From the cell containing the given text, extract its center point as (x, y) coordinate. 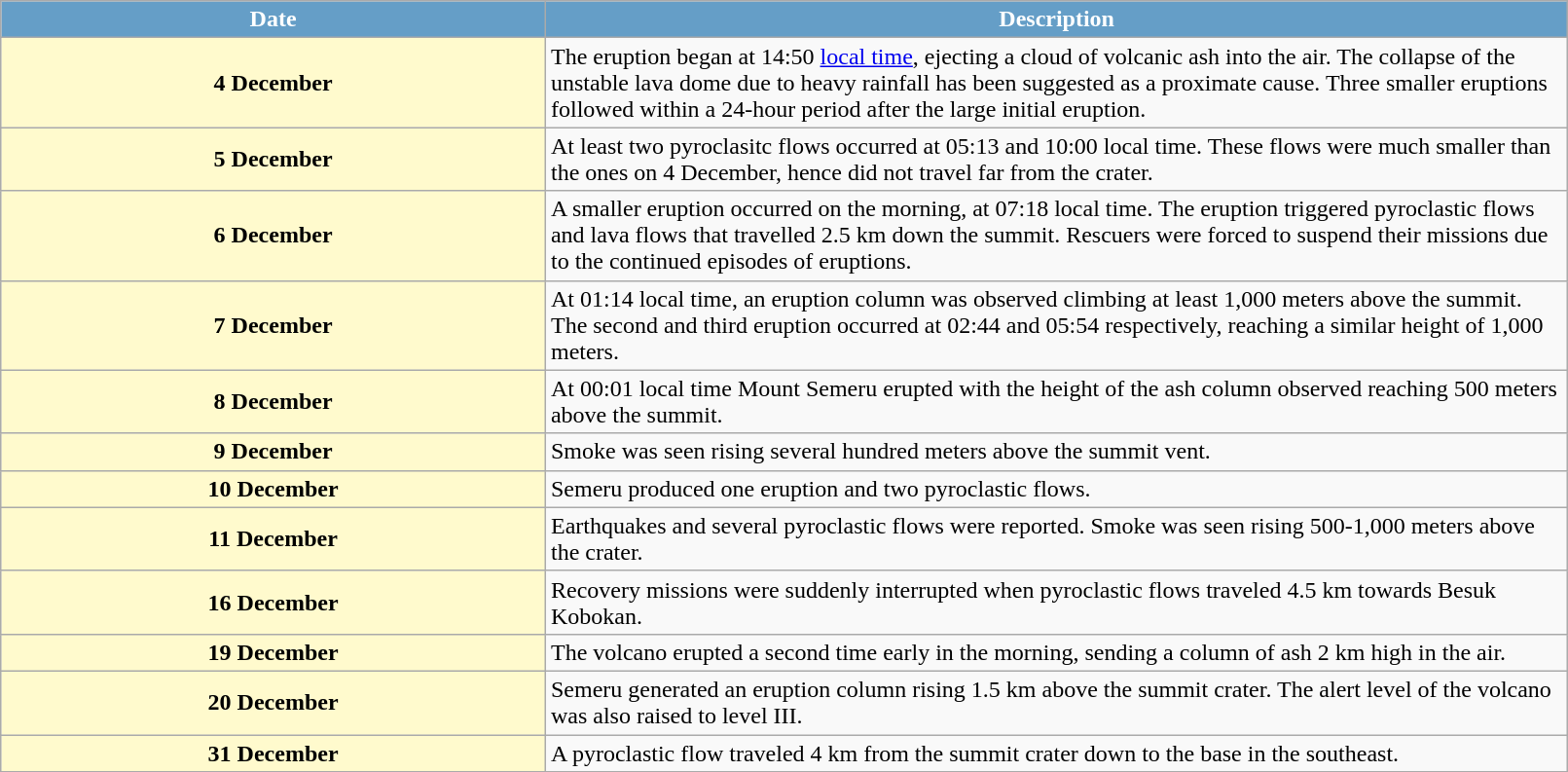
16 December (273, 602)
7 December (273, 325)
6 December (273, 236)
4 December (273, 83)
19 December (273, 652)
Semeru generated an eruption column rising 1.5 km above the summit crater. The alert level of the volcano was also raised to level III. (1056, 703)
31 December (273, 753)
20 December (273, 703)
Smoke was seen rising several hundred meters above the summit vent. (1056, 452)
Semeru produced one eruption and two pyroclastic flows. (1056, 489)
10 December (273, 489)
9 December (273, 452)
A pyroclastic flow traveled 4 km from the summit crater down to the base in the southeast. (1056, 753)
Description (1056, 19)
Earthquakes and several pyroclastic flows were reported. Smoke was seen rising 500-1,000 meters above the crater. (1056, 539)
8 December (273, 401)
11 December (273, 539)
Date (273, 19)
5 December (273, 160)
At 00:01 local time Mount Semeru erupted with the height of the ash column observed reaching 500 meters above the summit. (1056, 401)
The volcano erupted a second time early in the morning, sending a column of ash 2 km high in the air. (1056, 652)
Recovery missions were suddenly interrupted when pyroclastic flows traveled 4.5 km towards Besuk Kobokan. (1056, 602)
